Scan for the cell matching the given text and deliver its (X, Y) coordinate at center. 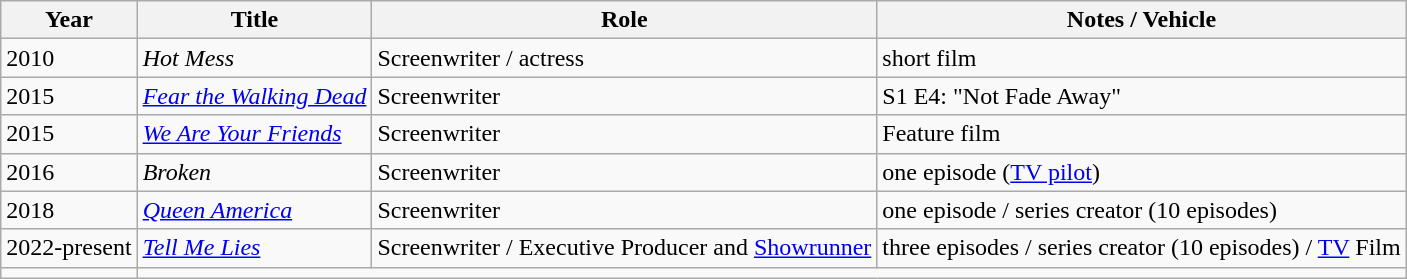
Screenwriter / Executive Producer and Showrunner (624, 248)
Hot Mess (254, 58)
Screenwriter / actress (624, 58)
2018 (69, 210)
Notes / Vehicle (1142, 20)
2010 (69, 58)
one episode (TV pilot) (1142, 172)
We Are Your Friends (254, 134)
one episode / series creator (10 episodes) (1142, 210)
Role (624, 20)
2022-present (69, 248)
Tell Me Lies (254, 248)
2016 (69, 172)
Fear the Walking Dead (254, 96)
three episodes / series creator (10 episodes) / TV Film (1142, 248)
Queen America (254, 210)
short film (1142, 58)
Title (254, 20)
S1 E4: "Not Fade Away" (1142, 96)
Broken (254, 172)
Feature film (1142, 134)
Year (69, 20)
